Return (X, Y) of the center of cell containing provided text 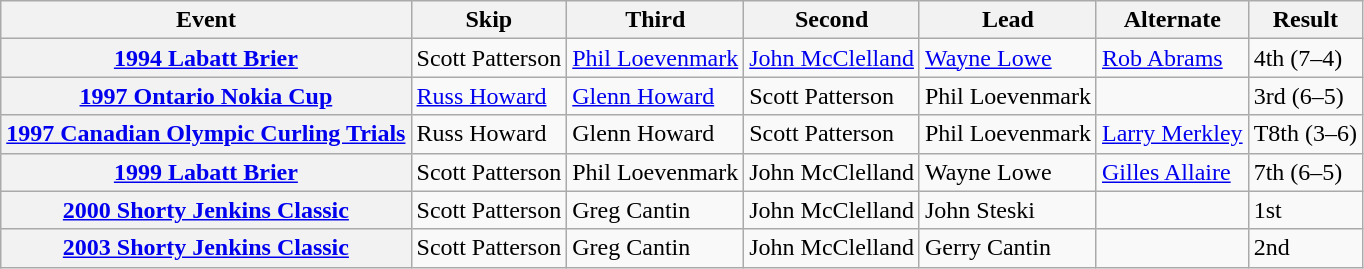
Gilles Allaire (1172, 172)
1999 Labatt Brier (206, 172)
Lead (1008, 20)
2nd (1305, 248)
Gerry Cantin (1008, 248)
Larry Merkley (1172, 134)
1st (1305, 210)
2003 Shorty Jenkins Classic (206, 248)
1994 Labatt Brier (206, 58)
7th (6–5) (1305, 172)
Skip (489, 20)
Second (832, 20)
1997 Canadian Olympic Curling Trials (206, 134)
Third (656, 20)
Event (206, 20)
Alternate (1172, 20)
T8th (3–6) (1305, 134)
2000 Shorty Jenkins Classic (206, 210)
Rob Abrams (1172, 58)
Result (1305, 20)
1997 Ontario Nokia Cup (206, 96)
4th (7–4) (1305, 58)
3rd (6–5) (1305, 96)
John Steski (1008, 210)
